Provide the [X, Y] coordinate of the cell's center where the given text is located.  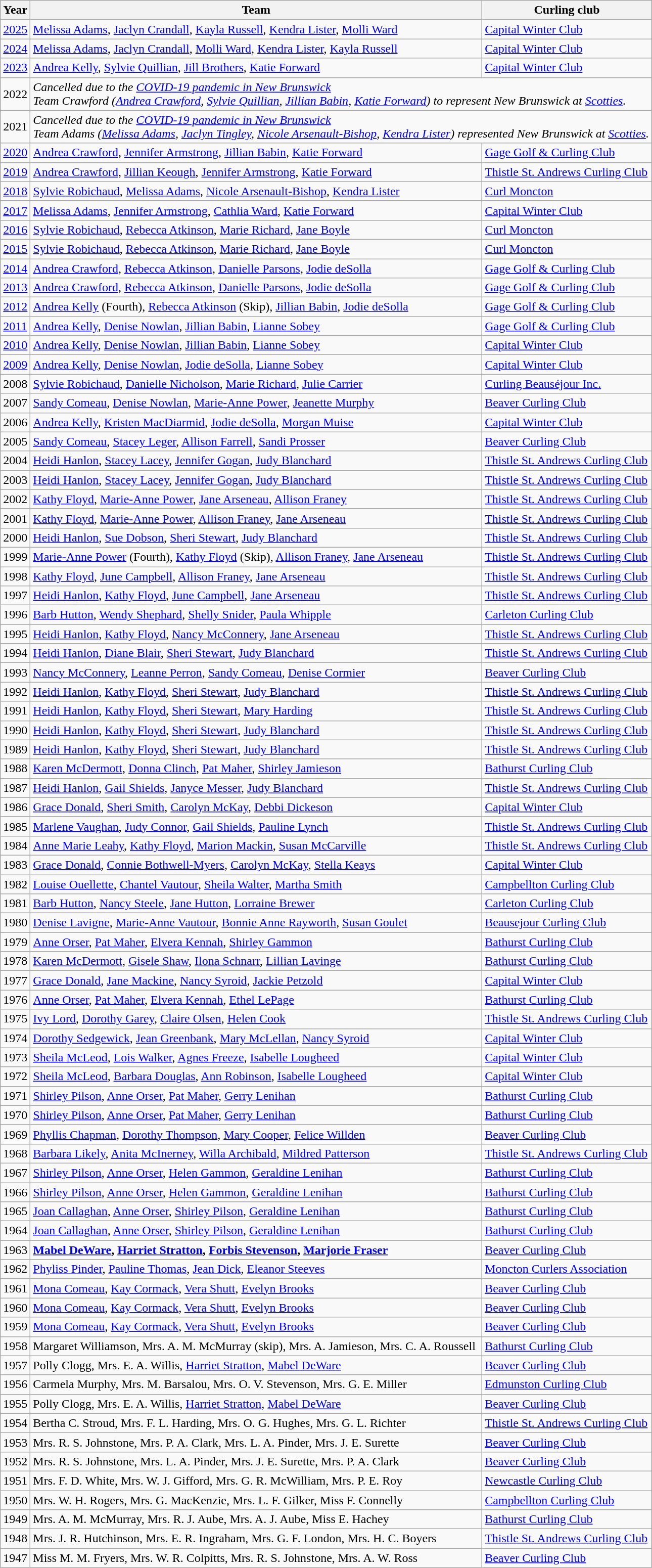
2010 [15, 345]
1963 [15, 1250]
2023 [15, 68]
Melissa Adams, Jennifer Armstrong, Cathlia Ward, Katie Forward [256, 210]
1987 [15, 788]
2016 [15, 230]
1992 [15, 692]
Mrs. F. D. White, Mrs. W. J. Gifford, Mrs. G. R. McWilliam, Mrs. P. E. Roy [256, 1481]
2011 [15, 326]
2025 [15, 29]
Sandy Comeau, Stacey Leger, Allison Farrell, Sandi Prosser [256, 441]
1981 [15, 904]
2008 [15, 384]
1995 [15, 634]
2007 [15, 403]
Mrs. R. S. Johnstone, Mrs. L. A. Pinder, Mrs. J. E. Surette, Mrs. P. A. Clark [256, 1461]
Miss M. M. Fryers, Mrs. W. R. Colpitts, Mrs. R. S. Johnstone, Mrs. A. W. Ross [256, 1558]
Kathy Floyd, June Campbell, Allison Franey, Jane Arseneau [256, 576]
1969 [15, 1134]
1956 [15, 1384]
Kathy Floyd, Marie-Anne Power, Allison Franey, Jane Arseneau [256, 518]
1947 [15, 1558]
1959 [15, 1327]
2005 [15, 441]
Melissa Adams, Jaclyn Crandall, Molli Ward, Kendra Lister, Kayla Russell [256, 49]
Grace Donald, Jane Mackine, Nancy Syroid, Jackie Petzold [256, 980]
Curling club [567, 10]
Andrea Kelly, Denise Nowlan, Jodie deSolla, Lianne Sobey [256, 365]
Sylvie Robichaud, Danielle Nicholson, Marie Richard, Julie Carrier [256, 384]
1996 [15, 615]
Year [15, 10]
Barb Hutton, Wendy Shephard, Shelly Snider, Paula Whipple [256, 615]
Andrea Crawford, Jillian Keough, Jennifer Armstrong, Katie Forward [256, 172]
2019 [15, 172]
Moncton Curlers Association [567, 1269]
Karen McDermott, Gisele Shaw, Ilona Schnarr, Lillian Lavinge [256, 961]
Andrea Kelly (Fourth), Rebecca Atkinson (Skip), Jillian Babin, Jodie deSolla [256, 307]
1964 [15, 1231]
Heidi Hanlon, Kathy Floyd, Sheri Stewart, Mary Harding [256, 711]
Karen McDermott, Donna Clinch, Pat Maher, Shirley Jamieson [256, 769]
2003 [15, 480]
1983 [15, 865]
1999 [15, 557]
Sylvie Robichaud, Melissa Adams, Nicole Arsenault-Bishop, Kendra Lister [256, 191]
1991 [15, 711]
Mrs. R. S. Johnstone, Mrs. P. A. Clark, Mrs. L. A. Pinder, Mrs. J. E. Surette [256, 1442]
1952 [15, 1461]
Heidi Hanlon, Kathy Floyd, June Campbell, Jane Arseneau [256, 596]
1988 [15, 769]
1980 [15, 923]
1977 [15, 980]
1954 [15, 1423]
1990 [15, 730]
Marlene Vaughan, Judy Connor, Gail Shields, Pauline Lynch [256, 826]
Melissa Adams, Jaclyn Crandall, Kayla Russell, Kendra Lister, Molli Ward [256, 29]
Mabel DeWare, Harriet Stratton, Forbis Stevenson, Marjorie Fraser [256, 1250]
2018 [15, 191]
Denise Lavigne, Marie-Anne Vautour, Bonnie Anne Rayworth, Susan Goulet [256, 923]
2020 [15, 153]
Mrs. W. H. Rogers, Mrs. G. MacKenzie, Mrs. L. F. Gilker, Miss F. Connelly [256, 1500]
1949 [15, 1519]
Dorothy Sedgewick, Jean Greenbank, Mary McLellan, Nancy Syroid [256, 1038]
2013 [15, 288]
1997 [15, 596]
1961 [15, 1288]
Andrea Kelly, Sylvie Quillian, Jill Brothers, Katie Forward [256, 68]
1962 [15, 1269]
1985 [15, 826]
2001 [15, 518]
1965 [15, 1212]
2000 [15, 537]
2002 [15, 499]
1974 [15, 1038]
Marie-Anne Power (Fourth), Kathy Floyd (Skip), Allison Franey, Jane Arseneau [256, 557]
Bertha C. Stroud, Mrs. F. L. Harding, Mrs. O. G. Hughes, Mrs. G. L. Richter [256, 1423]
1973 [15, 1057]
Anne Orser, Pat Maher, Elvera Kennah, Shirley Gammon [256, 942]
1982 [15, 884]
2006 [15, 422]
1989 [15, 749]
1955 [15, 1404]
Margaret Williamson, Mrs. A. M. McMurray (skip), Mrs. A. Jamieson, Mrs. C. A. Roussell [256, 1346]
Andrea Crawford, Jennifer Armstrong, Jillian Babin, Katie Forward [256, 153]
Mrs. J. R. Hutchinson, Mrs. E. R. Ingraham, Mrs. G. F. London, Mrs. H. C. Boyers [256, 1539]
1950 [15, 1500]
Sandy Comeau, Denise Nowlan, Marie-Anne Power, Jeanette Murphy [256, 403]
1994 [15, 653]
1957 [15, 1365]
1968 [15, 1153]
Kathy Floyd, Marie-Anne Power, Jane Arseneau, Allison Franey [256, 499]
1986 [15, 807]
2004 [15, 461]
1948 [15, 1539]
Barbara Likely, Anita McInerney, Willa Archibald, Mildred Patterson [256, 1153]
1970 [15, 1115]
1972 [15, 1077]
2017 [15, 210]
Heidi Hanlon, Sue Dobson, Sheri Stewart, Judy Blanchard [256, 537]
Carmela Murphy, Mrs. M. Barsalou, Mrs. O. V. Stevenson, Mrs. G. E. Miller [256, 1384]
Anne Marie Leahy, Kathy Floyd, Marion Mackin, Susan McCarville [256, 845]
Ivy Lord, Dorothy Garey, Claire Olsen, Helen Cook [256, 1019]
Sheila McLeod, Lois Walker, Agnes Freeze, Isabelle Lougheed [256, 1057]
Curling Beauséjour Inc. [567, 384]
2014 [15, 268]
2012 [15, 307]
Phyllis Chapman, Dorothy Thompson, Mary Cooper, Felice Willden [256, 1134]
1960 [15, 1308]
2015 [15, 249]
1966 [15, 1192]
1993 [15, 673]
Newcastle Curling Club [567, 1481]
Grace Donald, Connie Bothwell-Myers, Carolyn McKay, Stella Keays [256, 865]
Edmunston Curling Club [567, 1384]
2009 [15, 365]
1998 [15, 576]
Team [256, 10]
1953 [15, 1442]
2024 [15, 49]
1979 [15, 942]
Phyliss Pinder, Pauline Thomas, Jean Dick, Eleanor Steeves [256, 1269]
Nancy McConnery, Leanne Perron, Sandy Comeau, Denise Cormier [256, 673]
Sheila McLeod, Barbara Douglas, Ann Robinson, Isabelle Lougheed [256, 1077]
Grace Donald, Sheri Smith, Carolyn McKay, Debbi Dickeson [256, 807]
1971 [15, 1096]
2022 [15, 94]
Beausejour Curling Club [567, 923]
1967 [15, 1173]
1984 [15, 845]
1975 [15, 1019]
Heidi Hanlon, Diane Blair, Sheri Stewart, Judy Blanchard [256, 653]
1951 [15, 1481]
Heidi Hanlon, Gail Shields, Janyce Messer, Judy Blanchard [256, 788]
Louise Ouellette, Chantel Vautour, Sheila Walter, Martha Smith [256, 884]
Mrs. A. M. McMurray, Mrs. R. J. Aube, Mrs. A. J. Aube, Miss E. Hachey [256, 1519]
1978 [15, 961]
Andrea Kelly, Kristen MacDiarmid, Jodie deSolla, Morgan Muise [256, 422]
Heidi Hanlon, Kathy Floyd, Nancy McConnery, Jane Arseneau [256, 634]
Barb Hutton, Nancy Steele, Jane Hutton, Lorraine Brewer [256, 904]
1976 [15, 1000]
2021 [15, 126]
1958 [15, 1346]
Anne Orser, Pat Maher, Elvera Kennah, Ethel LePage [256, 1000]
